Scan for the cell matching the given text and deliver its (x, y) coordinate at center. 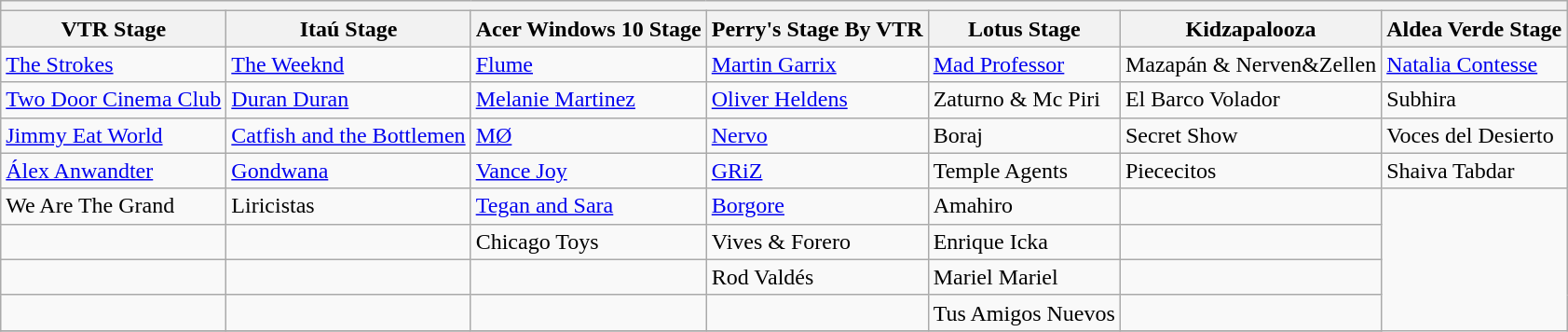
Shaiva Tabdar (1474, 171)
The Strokes (114, 64)
We Are The Grand (114, 206)
Aldea Verde Stage (1474, 29)
Duran Duran (348, 100)
Oliver Heldens (817, 100)
Mad Professor (1024, 64)
Natalia Contesse (1474, 64)
Zaturno & Mc Piri (1024, 100)
Perry's Stage By VTR (817, 29)
Amahiro (1024, 206)
Boraj (1024, 135)
Piececitos (1250, 171)
Martin Garrix (817, 64)
VTR Stage (114, 29)
Subhira (1474, 100)
Gondwana (348, 171)
Voces del Desierto (1474, 135)
The Weeknd (348, 64)
MØ (589, 135)
Lotus Stage (1024, 29)
Vance Joy (589, 171)
Flume (589, 64)
Two Door Cinema Club (114, 100)
Acer Windows 10 Stage (589, 29)
Álex Anwandter (114, 171)
Tegan and Sara (589, 206)
Chicago Toys (589, 242)
GRiZ (817, 171)
Enrique Icka (1024, 242)
Temple Agents (1024, 171)
El Barco Volador (1250, 100)
Tus Amigos Nuevos (1024, 312)
Vives & Forero (817, 242)
Mariel Mariel (1024, 277)
Catfish and the Bottlemen (348, 135)
Jimmy Eat World (114, 135)
Kidzapalooza (1250, 29)
Rod Valdés (817, 277)
Liricistas (348, 206)
Itaú Stage (348, 29)
Nervo (817, 135)
Borgore (817, 206)
Melanie Martinez (589, 100)
Mazapán & Nerven&Zellen (1250, 64)
Secret Show (1250, 135)
